Detect which cell encompasses the target text, then output its (x, y) center coordinate. 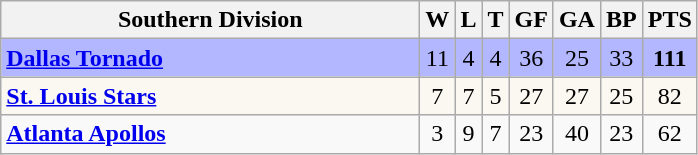
W (438, 20)
St. Louis Stars (210, 96)
40 (576, 134)
Southern Division (210, 20)
82 (670, 96)
Dallas Tornado (210, 58)
9 (468, 134)
T (496, 20)
36 (531, 58)
PTS (670, 20)
111 (670, 58)
11 (438, 58)
GA (576, 20)
62 (670, 134)
3 (438, 134)
BP (621, 20)
L (468, 20)
33 (621, 58)
Atlanta Apollos (210, 134)
5 (496, 96)
GF (531, 20)
